Output the [x, y] coordinate of the center of the cell containing the given text.  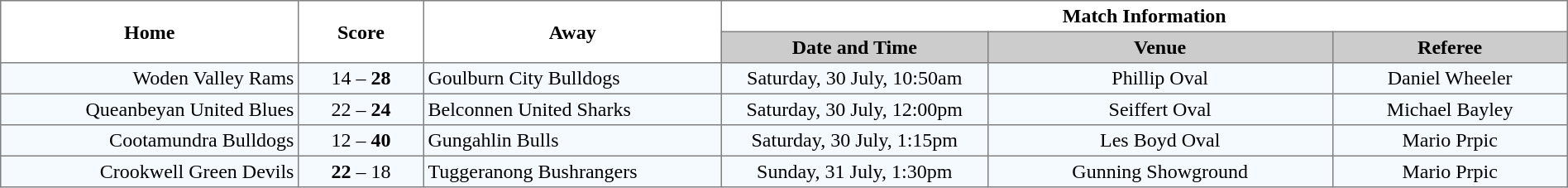
Home [150, 31]
Away [572, 31]
Daniel Wheeler [1450, 79]
Crookwell Green Devils [150, 171]
Sunday, 31 July, 1:30pm [854, 171]
Belconnen United Sharks [572, 109]
Score [361, 31]
Cootamundra Bulldogs [150, 141]
Seiffert Oval [1159, 109]
Gungahlin Bulls [572, 141]
Michael Bayley [1450, 109]
Saturday, 30 July, 12:00pm [854, 109]
Goulburn City Bulldogs [572, 79]
Match Information [1145, 17]
12 – 40 [361, 141]
Phillip Oval [1159, 79]
Referee [1450, 47]
Gunning Showground [1159, 171]
Venue [1159, 47]
Saturday, 30 July, 10:50am [854, 79]
Queanbeyan United Blues [150, 109]
Date and Time [854, 47]
Tuggeranong Bushrangers [572, 171]
Woden Valley Rams [150, 79]
14 – 28 [361, 79]
Les Boyd Oval [1159, 141]
Saturday, 30 July, 1:15pm [854, 141]
22 – 24 [361, 109]
22 – 18 [361, 171]
